Determine the [X, Y] coordinate at the center of the cell enclosing the given text.  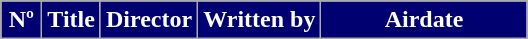
Written by [260, 20]
Nº [22, 20]
Director [148, 20]
Title [72, 20]
Airdate [424, 20]
